Extract the (x, y) coordinate from the center of the cell holding the provided text.  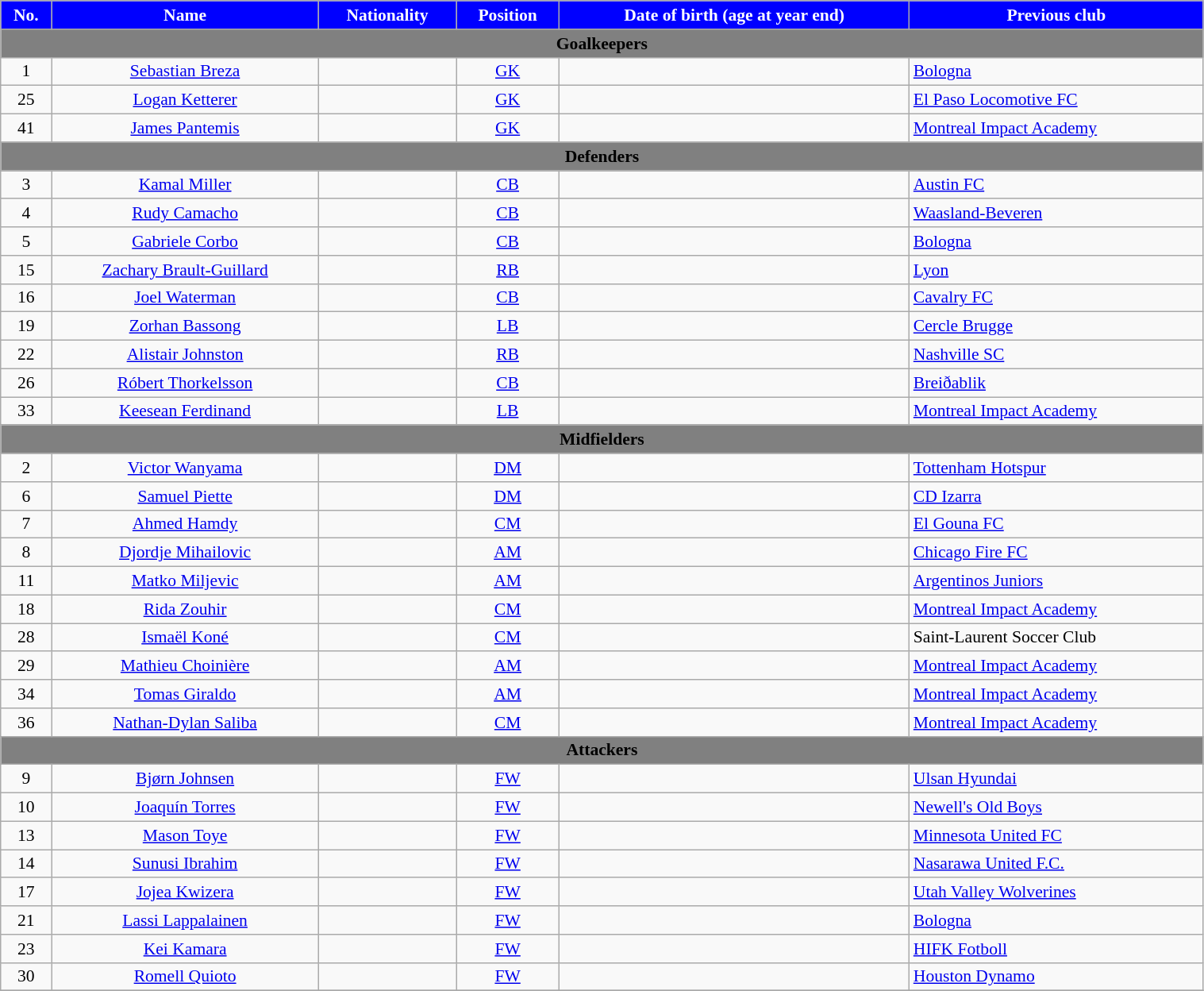
Houston Dynamo (1056, 977)
Joaquín Torres (185, 808)
25 (26, 100)
Joel Waterman (185, 298)
Alistair Johnston (185, 355)
Keesean Ferdinand (185, 411)
HIFK Fotboll (1056, 949)
Bjørn Johnsen (185, 779)
Waasland-Beveren (1056, 214)
Kei Kamara (185, 949)
29 (26, 666)
CD Izarra (1056, 496)
Róbert Thorkelsson (185, 383)
Cavalry FC (1056, 298)
No. (26, 15)
5 (26, 241)
Samuel Piette (185, 496)
6 (26, 496)
Breiðablik (1056, 383)
Utah Valley Wolverines (1056, 893)
Zorhan Bassong (185, 326)
17 (26, 893)
Midfielders (602, 440)
Sebastian Breza (185, 71)
Ismaël Koné (185, 638)
Sunusi Ibrahim (185, 864)
James Pantemis (185, 129)
28 (26, 638)
34 (26, 694)
21 (26, 920)
22 (26, 355)
Mathieu Choinière (185, 666)
Position (508, 15)
3 (26, 185)
9 (26, 779)
Lassi Lappalainen (185, 920)
13 (26, 835)
Nathan-Dylan Saliba (185, 723)
7 (26, 524)
41 (26, 129)
Zachary Brault-Guillard (185, 270)
Rudy Camacho (185, 214)
Logan Ketterer (185, 100)
Matko Miljevic (185, 581)
11 (26, 581)
Chicago Fire FC (1056, 553)
Gabriele Corbo (185, 241)
Kamal Miller (185, 185)
Goalkeepers (602, 44)
Romell Quioto (185, 977)
El Paso Locomotive FC (1056, 100)
Minnesota United FC (1056, 835)
33 (26, 411)
Ulsan Hyundai (1056, 779)
26 (26, 383)
Djordje Mihailovic (185, 553)
Argentinos Juniors (1056, 581)
30 (26, 977)
18 (26, 609)
14 (26, 864)
8 (26, 553)
Tomas Giraldo (185, 694)
15 (26, 270)
Mason Toye (185, 835)
El Gouna FC (1056, 524)
Austin FC (1056, 185)
Nasarawa United F.C. (1056, 864)
1 (26, 71)
23 (26, 949)
Lyon (1056, 270)
Jojea Kwizera (185, 893)
Ahmed Hamdy (185, 524)
2 (26, 468)
Victor Wanyama (185, 468)
Nationality (387, 15)
19 (26, 326)
Saint-Laurent Soccer Club (1056, 638)
Newell's Old Boys (1056, 808)
16 (26, 298)
Previous club (1056, 15)
4 (26, 214)
Tottenham Hotspur (1056, 468)
Nashville SC (1056, 355)
Date of birth (age at year end) (733, 15)
Cercle Brugge (1056, 326)
Attackers (602, 750)
10 (26, 808)
36 (26, 723)
Defenders (602, 156)
Rida Zouhir (185, 609)
Name (185, 15)
